Return [X, Y] of the center of cell containing provided text 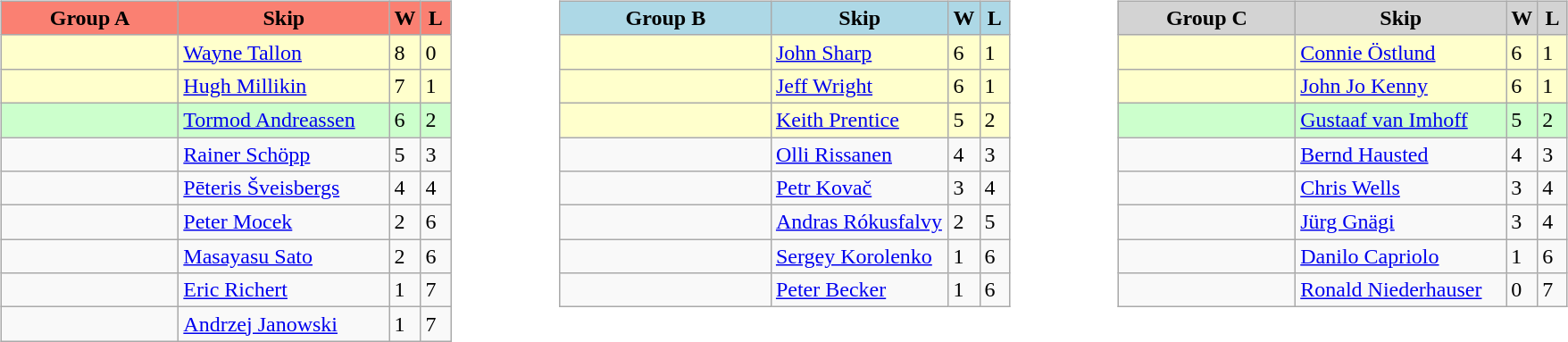
Jürg Gnägi [1401, 222]
Petr Kovač [859, 188]
Gustaaf van Imhoff [1401, 120]
Group C [1207, 18]
Sergey Korolenko [859, 256]
Connie Östlund [1401, 52]
Group A [89, 18]
Group B [665, 18]
John Jo Kenny [1401, 86]
Masayasu Sato [284, 256]
Chris Wells [1401, 188]
Tormod Andreassen [284, 120]
Jeff Wright [859, 86]
Pēteris Šveisbergs [284, 188]
Andrzej Janowski [284, 324]
Wayne Tallon [284, 52]
8 [405, 52]
John Sharp [859, 52]
Andras Rókusfalvy [859, 222]
Danilo Capriolo [1401, 256]
Eric Richert [284, 290]
Keith Prentice [859, 120]
Peter Mocek [284, 222]
Bernd Hausted [1401, 154]
Hugh Millikin [284, 86]
Peter Becker [859, 290]
Olli Rissanen [859, 154]
Rainer Schöpp [284, 154]
Ronald Niederhauser [1401, 290]
